Scan for the cell matching the given text and deliver its [x, y] coordinate at center. 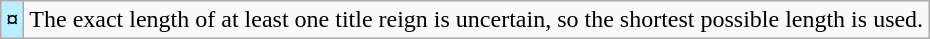
¤ [12, 20]
The exact length of at least one title reign is uncertain, so the shortest possible length is used. [476, 20]
